From the cell containing the given text, extract its center point as [X, Y] coordinate. 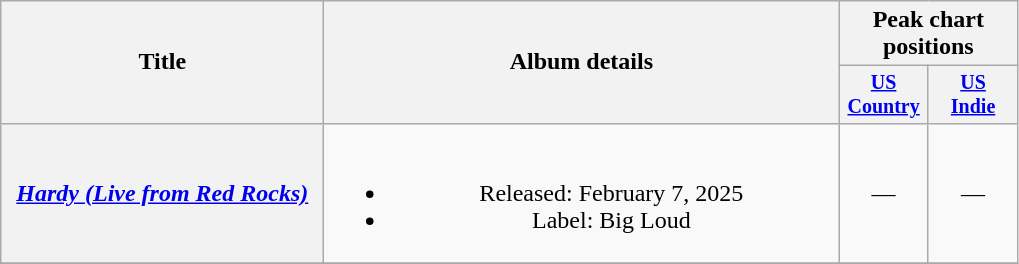
Album details [582, 62]
US Country [884, 94]
Title [162, 62]
Hardy (Live from Red Rocks) [162, 193]
Peak chart positions [928, 34]
Released: February 7, 2025Label: Big Loud [582, 193]
USIndie [972, 94]
